Determine the (x, y) coordinate at the center of the cell enclosing the given text.  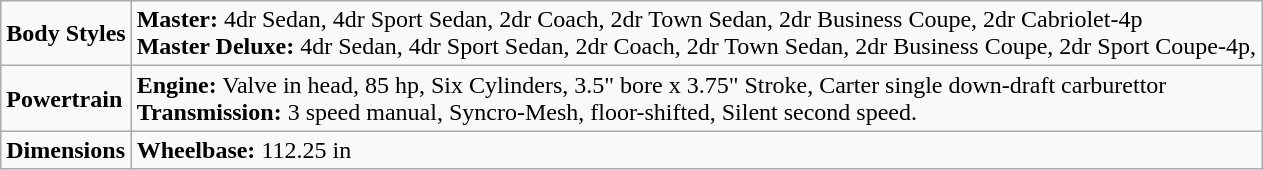
Powertrain (66, 98)
Wheelbase: 112.25 in (696, 150)
Body Styles (66, 34)
Dimensions (66, 150)
